Provide the (x, y) coordinate of the cell's center where the given text is located.  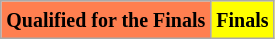
Qualified for the Finals (106, 20)
Finals (242, 20)
